Find where the given text appears and provide that cell's center as (X, Y) coordinate. 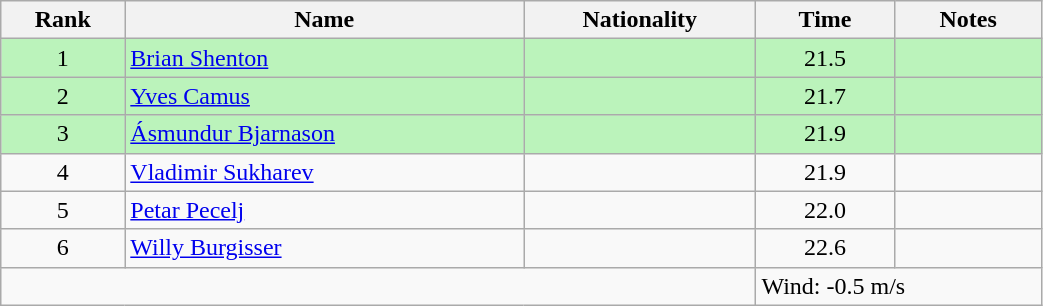
Willy Burgisser (324, 248)
Ásmundur Bjarnason (324, 134)
4 (63, 172)
22.6 (825, 248)
Time (825, 20)
3 (63, 134)
2 (63, 96)
Rank (63, 20)
Yves Camus (324, 96)
21.7 (825, 96)
6 (63, 248)
Nationality (640, 20)
Vladimir Sukharev (324, 172)
22.0 (825, 210)
21.5 (825, 58)
5 (63, 210)
Brian Shenton (324, 58)
1 (63, 58)
Wind: -0.5 m/s (899, 286)
Petar Pecelj (324, 210)
Notes (968, 20)
Name (324, 20)
